Detect which cell encompasses the target text, then output its [X, Y] center coordinate. 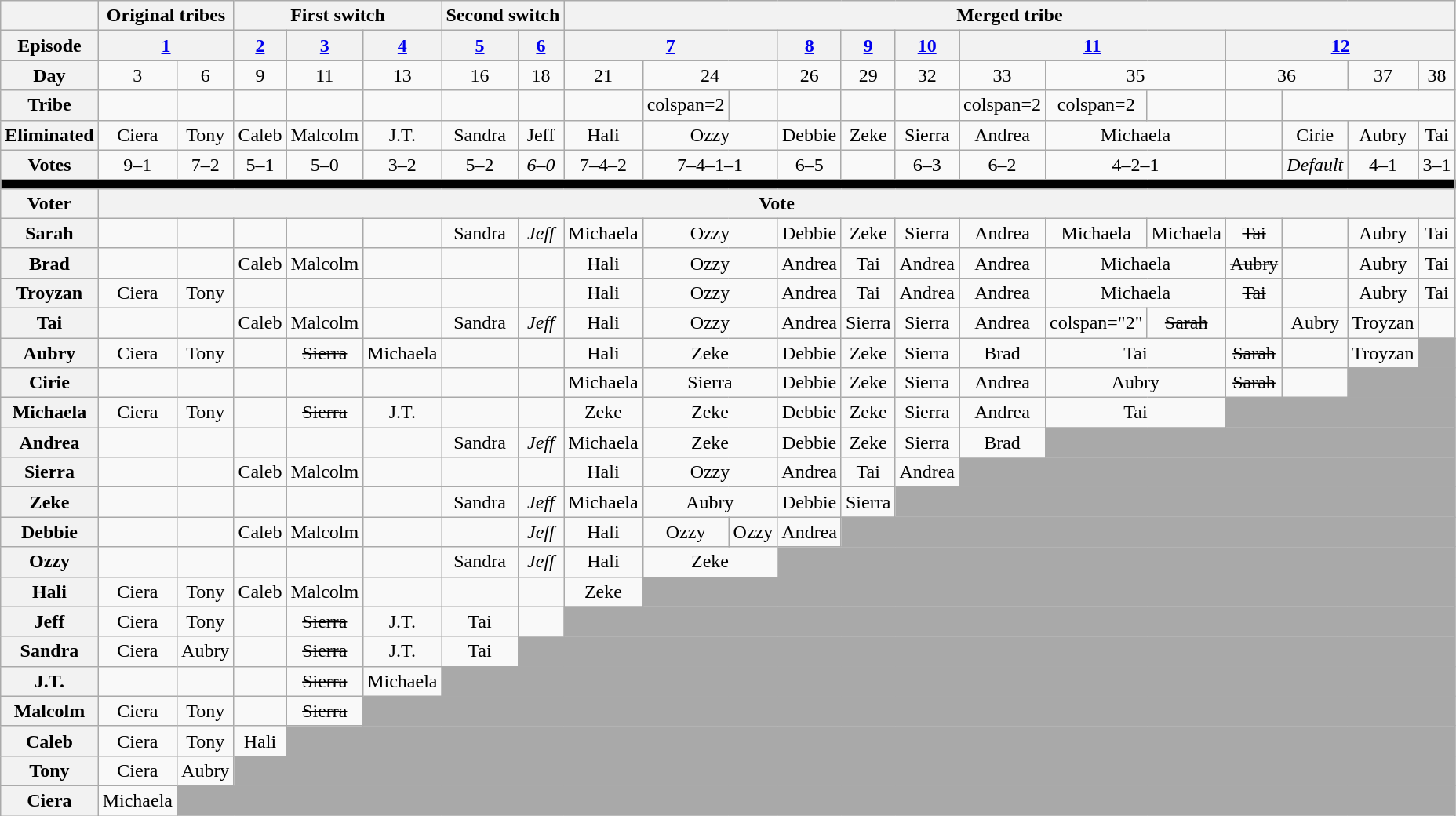
Tribe [49, 105]
29 [868, 75]
24 [710, 75]
7–4–2 [603, 165]
4 [402, 46]
Vote [777, 203]
1 [166, 46]
3–1 [1437, 165]
Default [1315, 165]
4–2–1 [1135, 165]
7–4–1–1 [710, 165]
7–2 [206, 165]
First switch [337, 16]
38 [1437, 75]
12 [1340, 46]
26 [810, 75]
2 [260, 46]
6–3 [927, 165]
Merged tribe [1010, 16]
37 [1383, 75]
Votes [49, 165]
Episode [49, 46]
6–2 [1003, 165]
6–0 [541, 165]
36 [1287, 75]
Voter [49, 203]
7 [671, 46]
13 [402, 75]
6–5 [810, 165]
5–1 [260, 165]
9–1 [137, 165]
5 [480, 46]
10 [927, 46]
3–2 [402, 165]
5–2 [480, 165]
32 [927, 75]
4–1 [1383, 165]
21 [603, 75]
Second switch [503, 16]
16 [480, 75]
Original tribes [166, 16]
33 [1003, 75]
Day [49, 75]
8 [810, 46]
5–0 [325, 165]
colspan="2" [1096, 322]
18 [541, 75]
35 [1135, 75]
Eliminated [49, 135]
